Return (x, y) of the center of cell containing provided text 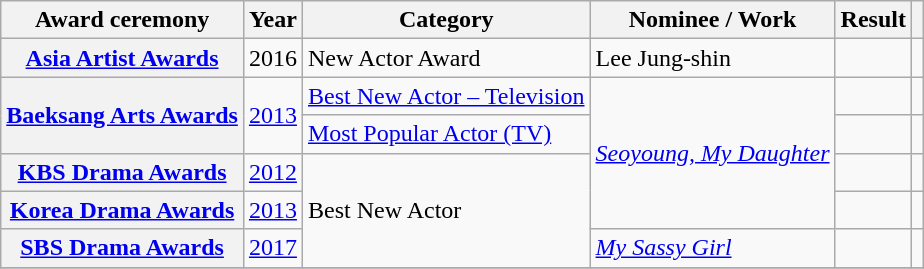
Baeksang Arts Awards (122, 115)
2017 (272, 248)
Award ceremony (122, 20)
Korea Drama Awards (122, 210)
Most Popular Actor (TV) (446, 134)
Asia Artist Awards (122, 58)
Nominee / Work (712, 20)
New Actor Award (446, 58)
SBS Drama Awards (122, 248)
Seoyoung, My Daughter (712, 153)
Best New Actor – Television (446, 96)
Best New Actor (446, 210)
Result (873, 20)
Category (446, 20)
KBS Drama Awards (122, 172)
My Sassy Girl (712, 248)
2012 (272, 172)
2016 (272, 58)
Year (272, 20)
Lee Jung-shin (712, 58)
